Pinpoint the cell where the given text exists, returning its [x, y] midpoint coordinate. 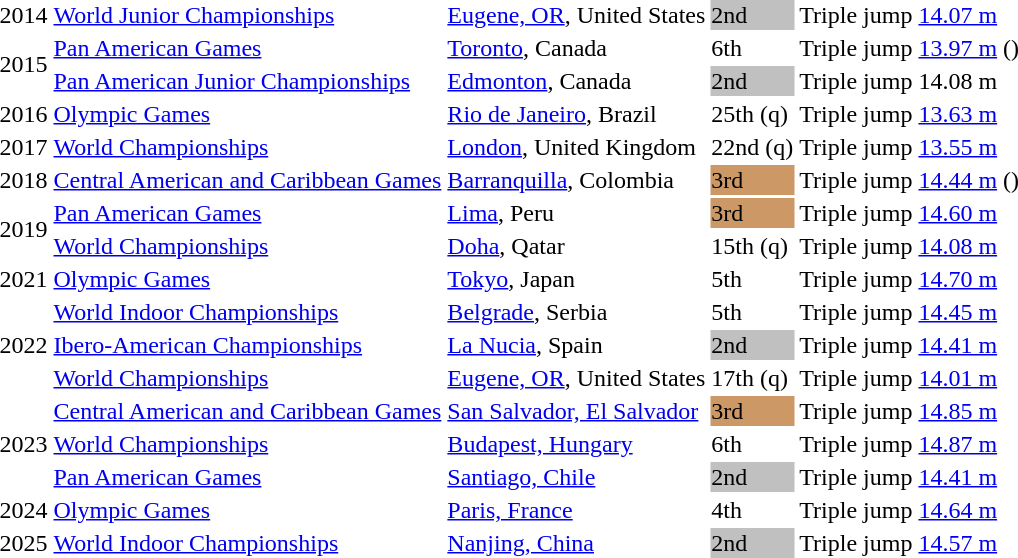
Belgrade, Serbia [576, 312]
London, United Kingdom [576, 147]
22nd (q) [752, 147]
Ibero-American Championships [248, 345]
Nanjing, China [576, 543]
15th (q) [752, 246]
4th [752, 510]
Barranquilla, Colombia [576, 180]
Rio de Janeiro, Brazil [576, 114]
World Junior Championships [248, 15]
Doha, Qatar [576, 246]
Santiago, Chile [576, 477]
Paris, France [576, 510]
25th (q) [752, 114]
Lima, Peru [576, 213]
Edmonton, Canada [576, 81]
Tokyo, Japan [576, 279]
Toronto, Canada [576, 48]
Budapest, Hungary [576, 444]
17th (q) [752, 378]
La Nucia, Spain [576, 345]
San Salvador, El Salvador [576, 411]
Pan American Junior Championships [248, 81]
